Scan for the cell matching the given text and deliver its [x, y] coordinate at center. 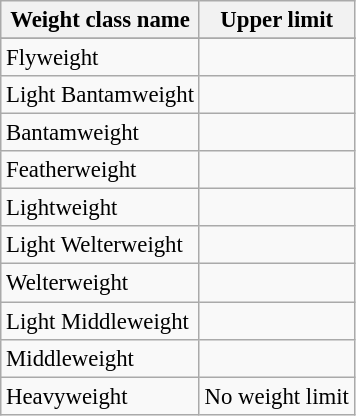
Heavyweight [100, 396]
Upper limit [276, 20]
Lightweight [100, 208]
Light Bantamweight [100, 95]
Bantamweight [100, 133]
No weight limit [276, 396]
Light Welterweight [100, 245]
Light Middleweight [100, 321]
Flyweight [100, 58]
Welterweight [100, 283]
Middleweight [100, 358]
Featherweight [100, 170]
Weight class name [100, 20]
